Output the (X, Y) coordinate of the center of the cell containing the given text.  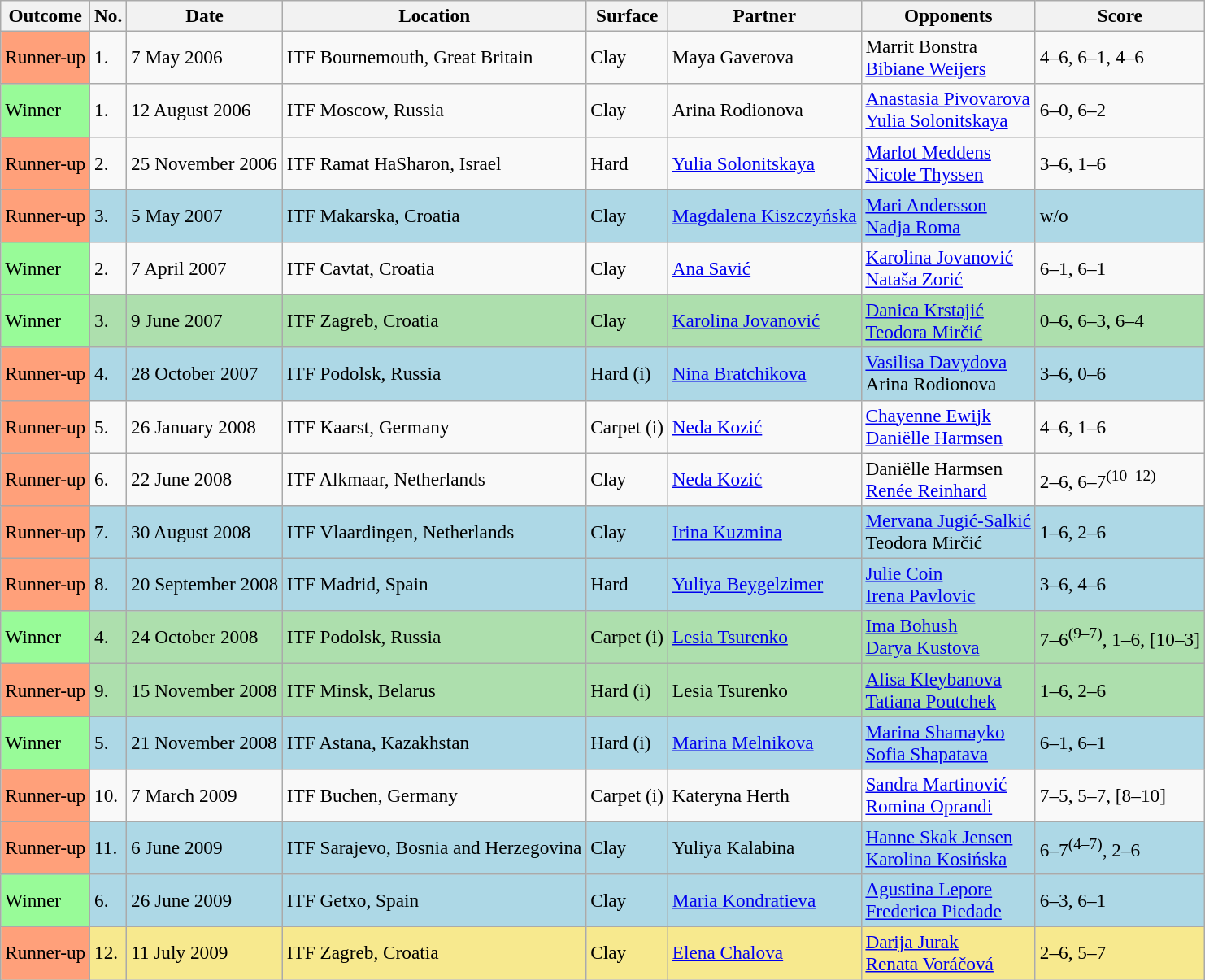
Marrit Bonstra Bibiane Weijers (948, 57)
ITF Makarska, Croatia (434, 215)
6–0, 6–2 (1120, 111)
Julie Coin Irena Pavlovic (948, 584)
Ima Bohush Darya Kustova (948, 638)
Karolina Jovanović Nataša Zorić (948, 268)
28 October 2007 (205, 374)
7 May 2006 (205, 57)
Yulia Solonitskaya (764, 163)
10. (109, 795)
Danica Krstajić Teodora Mirčić (948, 320)
Irina Kuzmina (764, 532)
Marlot Meddens Nicole Thyssen (948, 163)
Chayenne Ewijk Daniëlle Harmsen (948, 426)
22 June 2008 (205, 478)
Arina Rodionova (764, 111)
7–5, 5–7, [8–10] (1120, 795)
26 June 2009 (205, 901)
4–6, 1–6 (1120, 426)
ITF Cavtat, Croatia (434, 268)
21 November 2008 (205, 742)
No. (109, 15)
Surface (628, 15)
ITF Sarajevo, Bosnia and Herzegovina (434, 847)
6–3, 6–1 (1120, 901)
ITF Astana, Kazakhstan (434, 742)
4–6, 6–1, 4–6 (1120, 57)
12. (109, 953)
ITF Moscow, Russia (434, 111)
Darija Jurak Renata Voráčová (948, 953)
9 June 2007 (205, 320)
3–6, 4–6 (1120, 584)
7–6(9–7), 1–6, [10–3] (1120, 638)
Nina Bratchikova (764, 374)
Alisa Kleybanova Tatiana Poutchek (948, 690)
Location (434, 15)
12 August 2006 (205, 111)
ITF Minsk, Belarus (434, 690)
26 January 2008 (205, 426)
Opponents (948, 15)
5 May 2007 (205, 215)
Mervana Jugić-Salkić Teodora Mirčić (948, 532)
Kateryna Herth (764, 795)
11 July 2009 (205, 953)
ITF Vlaardingen, Netherlands (434, 532)
Maria Kondratieva (764, 901)
2–6, 6–7(10–12) (1120, 478)
ITF Alkmaar, Netherlands (434, 478)
Sandra Martinović Romina Oprandi (948, 795)
11. (109, 847)
Score (1120, 15)
Mari Andersson Nadja Roma (948, 215)
ITF Bournemouth, Great Britain (434, 57)
7 March 2009 (205, 795)
ITF Ramat HaSharon, Israel (434, 163)
6 June 2009 (205, 847)
7. (109, 532)
Yuliya Kalabina (764, 847)
w/o (1120, 215)
ITF Kaarst, Germany (434, 426)
ITF Buchen, Germany (434, 795)
20 September 2008 (205, 584)
Date (205, 15)
Elena Chalova (764, 953)
30 August 2008 (205, 532)
Anastasia Pivovarova Yulia Solonitskaya (948, 111)
3–6, 1–6 (1120, 163)
0–6, 6–3, 6–4 (1120, 320)
Marina Shamayko Sofia Shapatava (948, 742)
24 October 2008 (205, 638)
Ana Savić (764, 268)
Agustina Lepore Frederica Piedade (948, 901)
7 April 2007 (205, 268)
Maya Gaverova (764, 57)
Marina Melnikova (764, 742)
Partner (764, 15)
Outcome (46, 15)
Yuliya Beygelzimer (764, 584)
Vasilisa Davydova Arina Rodionova (948, 374)
Hanne Skak Jensen Karolina Kosińska (948, 847)
ITF Getxo, Spain (434, 901)
6–7(4–7), 2–6 (1120, 847)
25 November 2006 (205, 163)
2–6, 5–7 (1120, 953)
15 November 2008 (205, 690)
9. (109, 690)
8. (109, 584)
ITF Madrid, Spain (434, 584)
Karolina Jovanović (764, 320)
3–6, 0–6 (1120, 374)
Magdalena Kiszczyńska (764, 215)
Daniëlle Harmsen Renée Reinhard (948, 478)
